Capture the cell that displays the provided text and extract its (x, y) central coordinate. 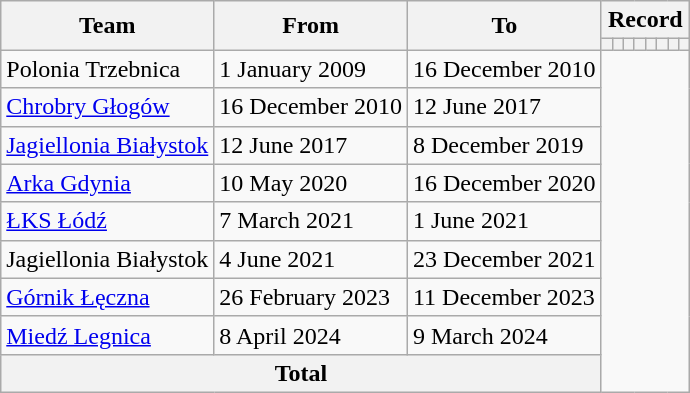
16 December 2020 (504, 183)
Arka Gdynia (108, 183)
ŁKS Łódź (108, 221)
To (504, 26)
4 June 2021 (311, 259)
1 January 2009 (311, 69)
From (311, 26)
1 June 2021 (504, 221)
Chrobry Głogów (108, 107)
26 February 2023 (311, 297)
7 March 2021 (311, 221)
Miedź Legnica (108, 335)
10 May 2020 (311, 183)
11 December 2023 (504, 297)
Record (645, 20)
23 December 2021 (504, 259)
Polonia Trzebnica (108, 69)
9 March 2024 (504, 335)
Total (301, 373)
Górnik Łęczna (108, 297)
8 December 2019 (504, 145)
Team (108, 26)
8 April 2024 (311, 335)
